Search for the cell housing the specified text and yield its [x, y] center coordinate. 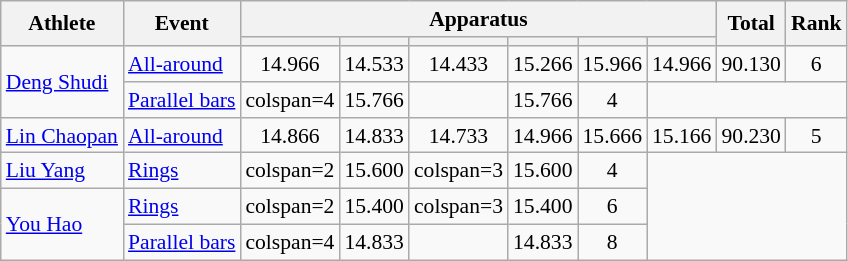
You Hao [62, 224]
Liu Yang [62, 171]
Total [750, 24]
90.230 [750, 136]
Event [182, 24]
14.533 [374, 64]
Rank [816, 24]
15.966 [612, 64]
15.266 [542, 64]
8 [612, 243]
14.866 [290, 136]
Deng Shudi [62, 82]
14.733 [458, 136]
5 [816, 136]
Apparatus [478, 19]
Athlete [62, 24]
15.166 [682, 136]
90.130 [750, 64]
Lin Chaopan [62, 136]
14.433 [458, 64]
15.666 [612, 136]
